Provide the [X, Y] coordinate of the cell's center where the given text is located.  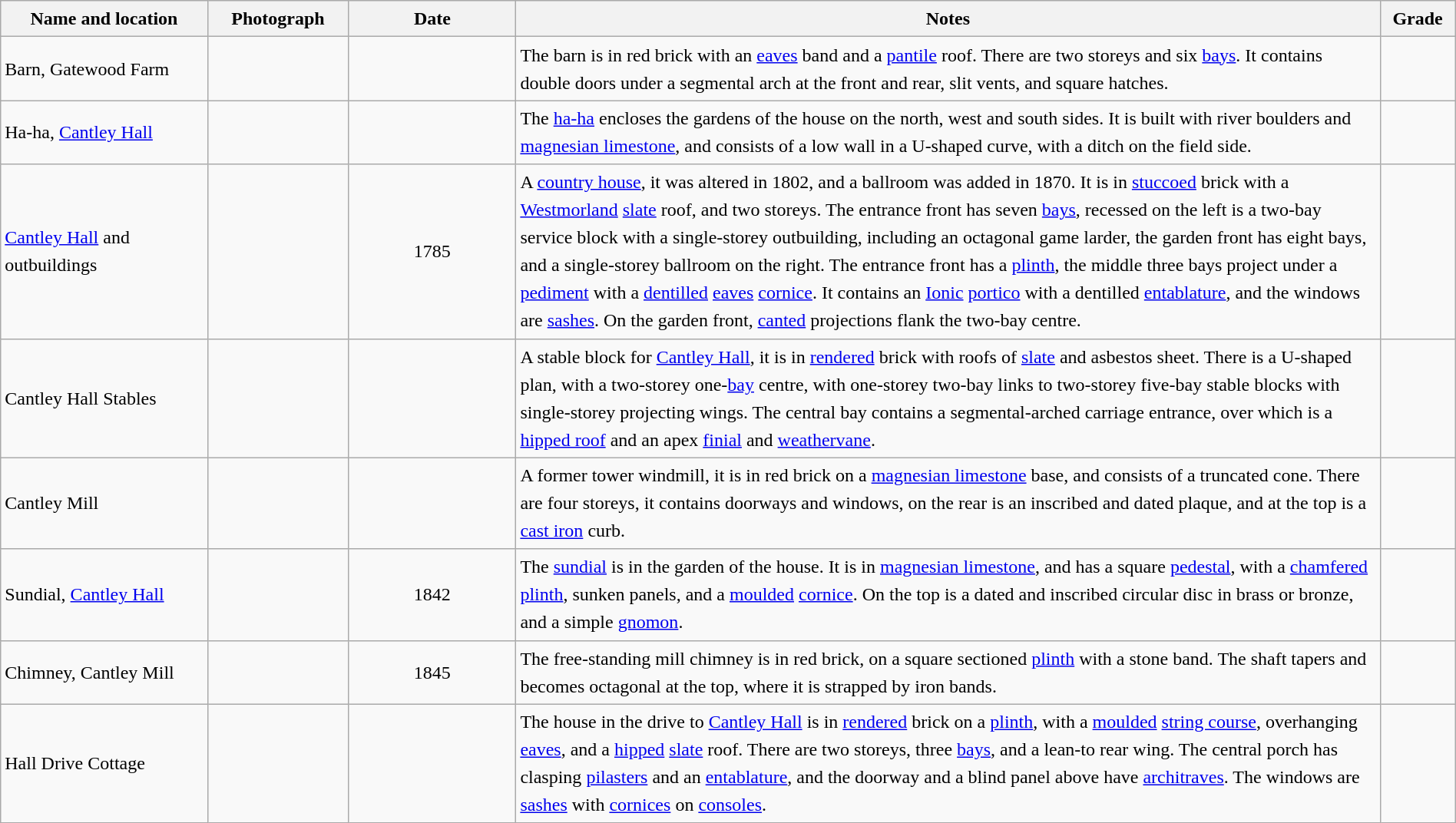
1785 [432, 252]
Chimney, Cantley Mill [104, 673]
Name and location [104, 18]
Photograph [278, 18]
1845 [432, 673]
Cantley Hall and outbuildings [104, 252]
Date [432, 18]
1842 [432, 594]
Cantley Mill [104, 504]
Ha-ha, Cantley Hall [104, 132]
Hall Drive Cottage [104, 763]
Sundial, Cantley Hall [104, 594]
Grade [1418, 18]
Barn, Gatewood Farm [104, 69]
Notes [948, 18]
Cantley Hall Stables [104, 398]
